Find where the given text appears and provide that cell's center as [X, Y] coordinate. 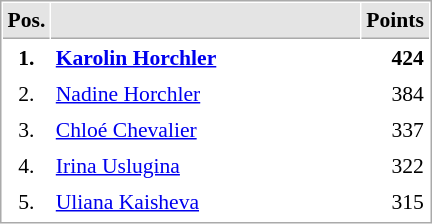
Uliana Kaisheva [206, 201]
4. [26, 165]
Nadine Horchler [206, 93]
384 [396, 93]
Pos. [26, 21]
322 [396, 165]
315 [396, 201]
3. [26, 129]
Karolin Horchler [206, 57]
1. [26, 57]
424 [396, 57]
Chloé Chevalier [206, 129]
5. [26, 201]
337 [396, 129]
Irina Uslugina [206, 165]
2. [26, 93]
Points [396, 21]
